Locate the cell with the specified text and output its (X, Y) center coordinate. 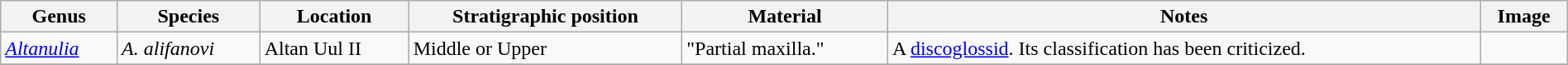
Image (1523, 17)
A discoglossid. Its classification has been criticized. (1184, 48)
Notes (1184, 17)
"Partial maxilla." (786, 48)
Location (334, 17)
Stratigraphic position (546, 17)
Species (189, 17)
A. alifanovi (189, 48)
Altanulia (60, 48)
Altan Uul II (334, 48)
Genus (60, 17)
Middle or Upper (546, 48)
Material (786, 17)
